From the cell containing the given text, extract its center point as (X, Y) coordinate. 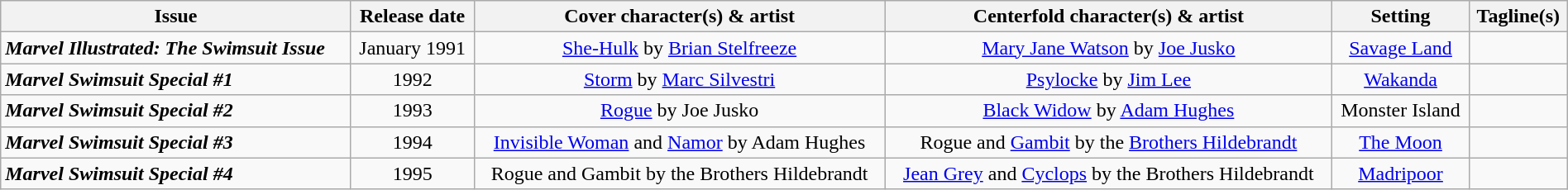
Marvel Illustrated: The Swimsuit Issue (176, 48)
1992 (412, 79)
Centerfold character(s) & artist (1108, 17)
Marvel Swimsuit Special #4 (176, 173)
Savage Land (1401, 48)
Marvel Swimsuit Special #1 (176, 79)
Storm by Marc Silvestri (680, 79)
She-Hulk by Brian Stelfreeze (680, 48)
January 1991 (412, 48)
Marvel Swimsuit Special #3 (176, 142)
Marvel Swimsuit Special #2 (176, 111)
Mary Jane Watson by Joe Jusko (1108, 48)
Monster Island (1401, 111)
Psylocke by Jim Lee (1108, 79)
Madripoor (1401, 173)
Invisible Woman and Namor by Adam Hughes (680, 142)
1995 (412, 173)
Issue (176, 17)
Black Widow by Adam Hughes (1108, 111)
The Moon (1401, 142)
Release date (412, 17)
1993 (412, 111)
Wakanda (1401, 79)
Tagline(s) (1518, 17)
Setting (1401, 17)
Rogue by Joe Jusko (680, 111)
Jean Grey and Cyclops by the Brothers Hildebrandt (1108, 173)
Cover character(s) & artist (680, 17)
1994 (412, 142)
